Search for the cell housing the specified text and yield its (x, y) center coordinate. 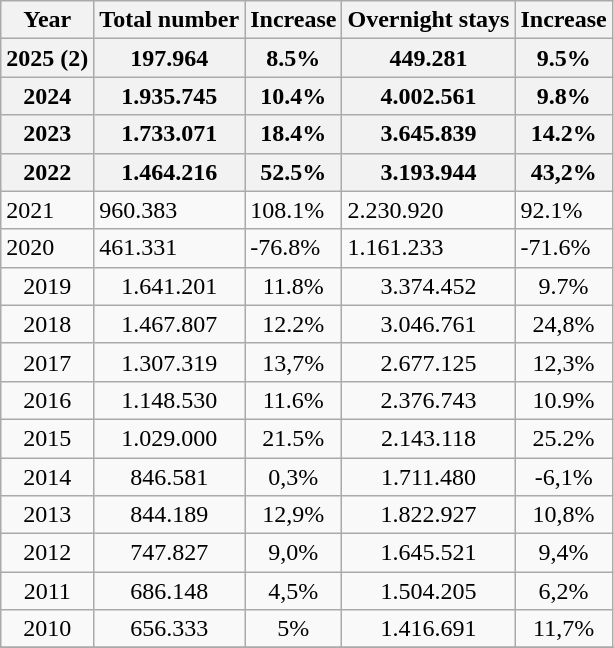
0,3% (294, 477)
1.711.480 (428, 477)
11,7% (564, 629)
21.5% (294, 438)
-76.8% (294, 248)
9,4% (564, 553)
9.8% (564, 96)
3.046.761 (428, 324)
2021 (48, 210)
2.143.118 (428, 438)
2024 (48, 96)
2016 (48, 400)
12,3% (564, 362)
9.7% (564, 286)
6,2% (564, 591)
12,9% (294, 515)
1.029.000 (170, 438)
2020 (48, 248)
197.964 (170, 58)
2014 (48, 477)
747.827 (170, 553)
1.935.745 (170, 96)
9.5% (564, 58)
1.161.233 (428, 248)
10.4% (294, 96)
24,8% (564, 324)
-6,1% (564, 477)
1.645.521 (428, 553)
10.9% (564, 400)
9,0% (294, 553)
2.230.920 (428, 210)
10,8% (564, 515)
449.281 (428, 58)
2015 (48, 438)
5% (294, 629)
-71.6% (564, 248)
2013 (48, 515)
1.416.691 (428, 629)
2010 (48, 629)
3.374.452 (428, 286)
2.677.125 (428, 362)
92.1% (564, 210)
2011 (48, 591)
960.383 (170, 210)
8.5% (294, 58)
2025 (2) (48, 58)
52.5% (294, 172)
43,2% (564, 172)
108.1% (294, 210)
18.4% (294, 134)
1.464.216 (170, 172)
Overnight stays (428, 20)
1.467.807 (170, 324)
1.307.319 (170, 362)
3.193.944 (428, 172)
Total number (170, 20)
2022 (48, 172)
2023 (48, 134)
2.376.743 (428, 400)
14.2% (564, 134)
1.504.205 (428, 591)
846.581 (170, 477)
461.331 (170, 248)
1.148.530 (170, 400)
25.2% (564, 438)
686.148 (170, 591)
2017 (48, 362)
4,5% (294, 591)
1.822.927 (428, 515)
2012 (48, 553)
844.189 (170, 515)
4.002.561 (428, 96)
2018 (48, 324)
13,7% (294, 362)
2019 (48, 286)
11.8% (294, 286)
11.6% (294, 400)
12.2% (294, 324)
Year (48, 20)
3.645.839 (428, 134)
1.641.201 (170, 286)
1.733.071 (170, 134)
656.333 (170, 629)
